Return [x, y] of the center of cell containing provided text 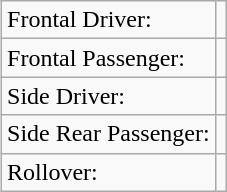
Side Rear Passenger: [109, 134]
Frontal Driver: [109, 20]
Frontal Passenger: [109, 58]
Side Driver: [109, 96]
Rollover: [109, 172]
